Detect which cell encompasses the target text, then output its (x, y) center coordinate. 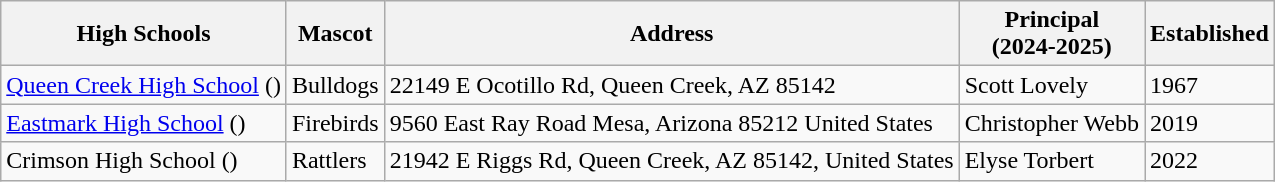
Bulldogs (335, 85)
Address (672, 34)
Eastmark High School () (144, 123)
Christopher Webb (1052, 123)
Scott Lovely (1052, 85)
Rattlers (335, 161)
High Schools (144, 34)
2019 (1210, 123)
Crimson High School () (144, 161)
22149 E Ocotillo Rd, Queen Creek, AZ 85142 (672, 85)
9560 East Ray Road Mesa, Arizona 85212 United States (672, 123)
21942 E Riggs Rd, Queen Creek, AZ 85142, United States (672, 161)
1967 (1210, 85)
Queen Creek High School () (144, 85)
Elyse Torbert (1052, 161)
Mascot (335, 34)
2022 (1210, 161)
Established (1210, 34)
Firebirds (335, 123)
Principal (2024-2025) (1052, 34)
